Determine the [x, y] coordinate at the center of the cell enclosing the given text.  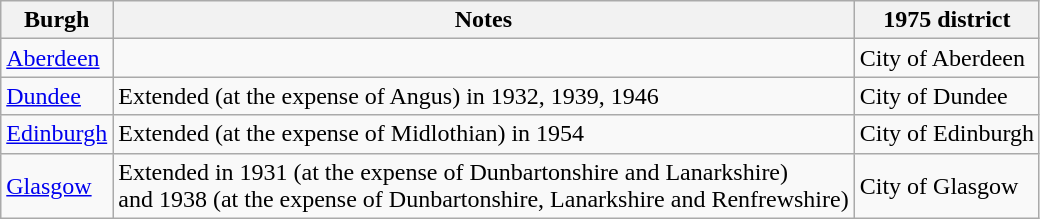
Dundee [57, 96]
City of Glasgow [946, 186]
Glasgow [57, 186]
City of Aberdeen [946, 58]
City of Dundee [946, 96]
1975 district [946, 20]
Extended (at the expense of Angus) in 1932, 1939, 1946 [484, 96]
Edinburgh [57, 134]
Aberdeen [57, 58]
City of Edinburgh [946, 134]
Extended (at the expense of Midlothian) in 1954 [484, 134]
Notes [484, 20]
Extended in 1931 (at the expense of Dunbartonshire and Lanarkshire) and 1938 (at the expense of Dunbartonshire, Lanarkshire and Renfrewshire) [484, 186]
Burgh [57, 20]
